Output the (x, y) coordinate of the center of the cell containing the given text.  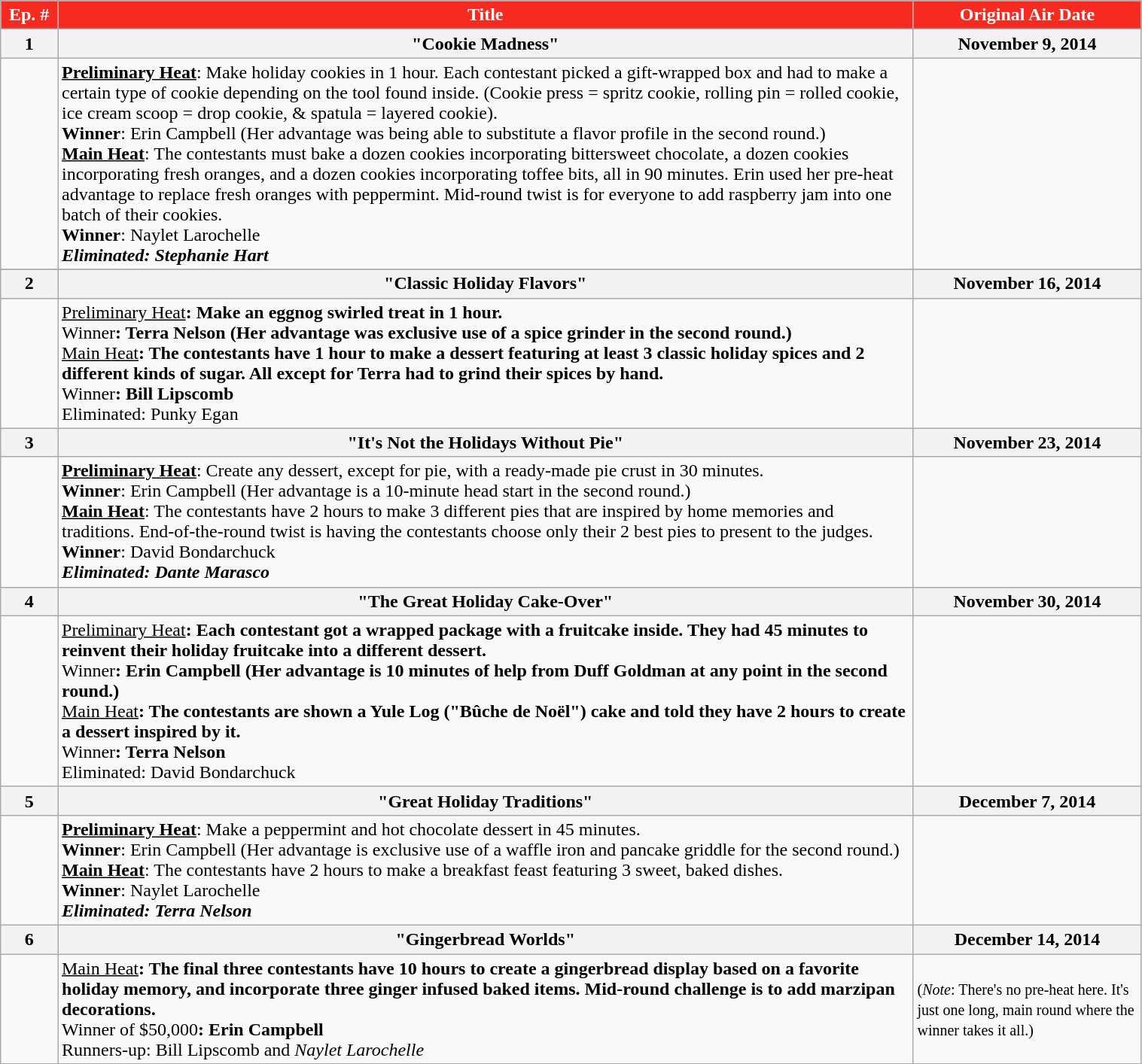
(Note: There's no pre-heat here. It's just one long, main round where the winner takes it all.) (1027, 1009)
"The Great Holiday Cake-Over" (485, 601)
6 (29, 939)
Ep. # (29, 15)
2 (29, 284)
"Cookie Madness" (485, 44)
"Gingerbread Worlds" (485, 939)
November 16, 2014 (1027, 284)
December 7, 2014 (1027, 801)
November 23, 2014 (1027, 442)
1 (29, 44)
November 9, 2014 (1027, 44)
Original Air Date (1027, 15)
"Classic Holiday Flavors" (485, 284)
4 (29, 601)
3 (29, 442)
Title (485, 15)
December 14, 2014 (1027, 939)
"Great Holiday Traditions" (485, 801)
"It's Not the Holidays Without Pie" (485, 442)
5 (29, 801)
November 30, 2014 (1027, 601)
